From the cell containing the given text, extract its center point as (x, y) coordinate. 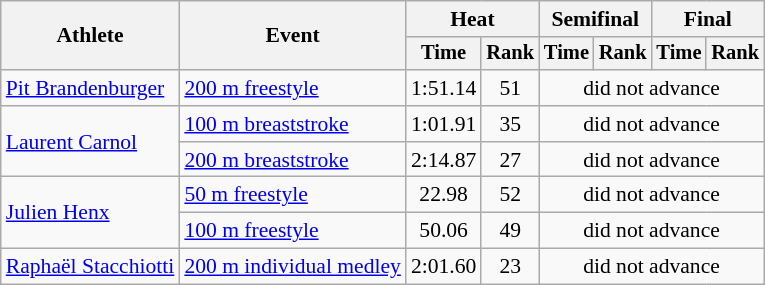
22.98 (444, 195)
1:51.14 (444, 88)
100 m freestyle (292, 231)
35 (510, 124)
23 (510, 267)
50.06 (444, 231)
Event (292, 36)
52 (510, 195)
2:01.60 (444, 267)
Raphaël Stacchiotti (90, 267)
Julien Henx (90, 212)
2:14.87 (444, 160)
51 (510, 88)
200 m individual medley (292, 267)
Pit Brandenburger (90, 88)
200 m breaststroke (292, 160)
49 (510, 231)
Athlete (90, 36)
100 m breaststroke (292, 124)
1:01.91 (444, 124)
Laurent Carnol (90, 142)
Semifinal (595, 19)
27 (510, 160)
50 m freestyle (292, 195)
Final (707, 19)
Heat (472, 19)
200 m freestyle (292, 88)
